Extract the (x, y) coordinate from the center of the cell holding the provided text.  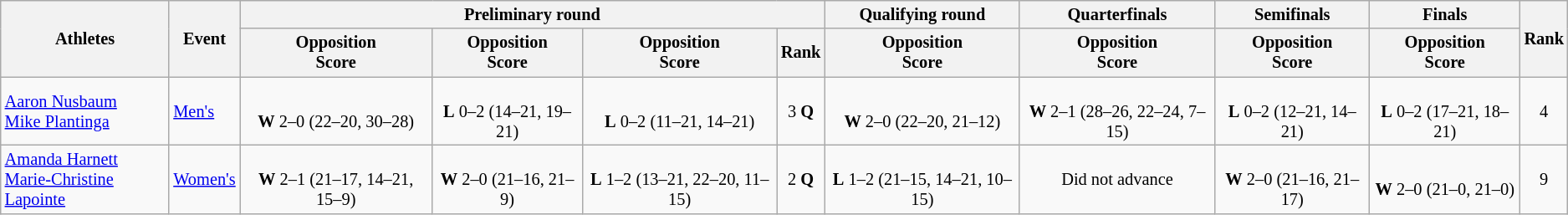
Athletes (85, 38)
Event (204, 38)
3 Q (801, 111)
L 1–2 (21–15, 14–21, 10–15) (922, 179)
2 Q (801, 179)
9 (1544, 179)
W 2–1 (28–26, 22–24, 7–15) (1117, 111)
L 0–2 (17–21, 18–21) (1445, 111)
Did not advance (1117, 179)
W 2–0 (21–16, 21–9) (508, 179)
W 2–0 (22–20, 30–28) (336, 111)
Finals (1445, 14)
W 2–0 (22–20, 21–12) (922, 111)
Amanda HarnettMarie-Christine Lapointe (85, 179)
4 (1544, 111)
W 2–0 (21–0, 21–0) (1445, 179)
Preliminary round (533, 14)
Men's (204, 111)
Women's (204, 179)
L 0–2 (14–21, 19–21) (508, 111)
W 2–1 (21–17, 14–21, 15–9) (336, 179)
Semifinals (1291, 14)
L 1–2 (13–21, 22–20, 11–15) (679, 179)
L 0–2 (12–21, 14–21) (1291, 111)
W 2–0 (21–16, 21–17) (1291, 179)
L 0–2 (11–21, 14–21) (679, 111)
Quarterfinals (1117, 14)
Qualifying round (922, 14)
Aaron NusbaumMike Plantinga (85, 111)
